Detect which cell encompasses the target text, then output its (x, y) center coordinate. 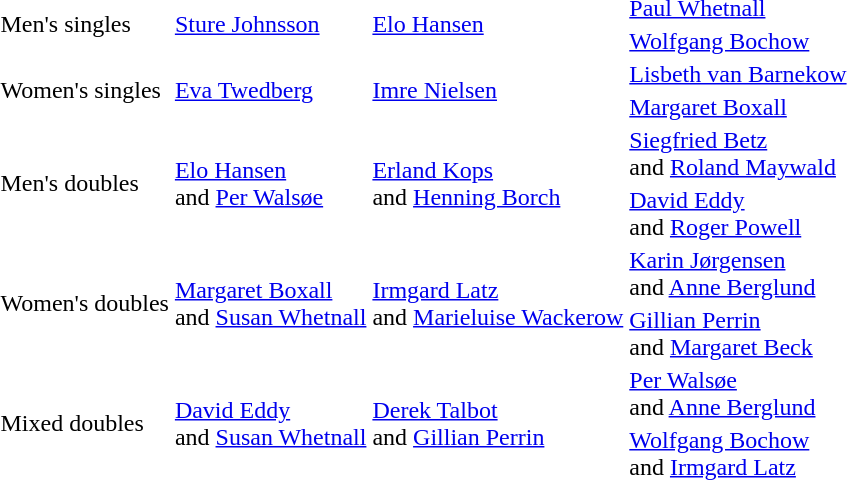
Margaret Boxalland Susan Whetnall (270, 304)
Imre Nielsen (498, 90)
Elo Hansenand Per Walsøe (270, 184)
Eva Twedberg (270, 90)
Erland Kopsand Henning Borch (498, 184)
Irmgard Latzand Marieluise Wackerow (498, 304)
